Pinpoint the cell where the given text exists, returning its [X, Y] midpoint coordinate. 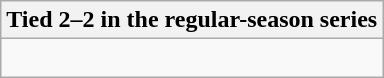
Tied 2–2 in the regular-season series [192, 20]
